Identify which cell holds the provided text, then report its [X, Y] central coordinate. 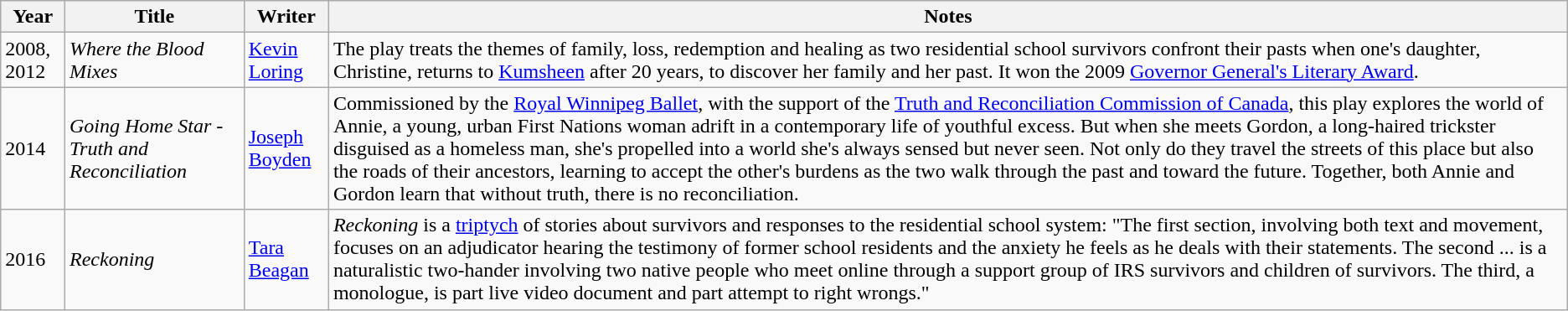
Joseph Boyden [286, 148]
Kevin Loring [286, 60]
2014 [34, 148]
Year [34, 17]
Where the Blood Mixes [155, 60]
Notes [948, 17]
2016 [34, 260]
Tara Beagan [286, 260]
Going Home Star - Truth and Reconciliation [155, 148]
Title [155, 17]
Reckoning [155, 260]
2008, 2012 [34, 60]
Writer [286, 17]
